Return [x, y] of the center of cell containing provided text 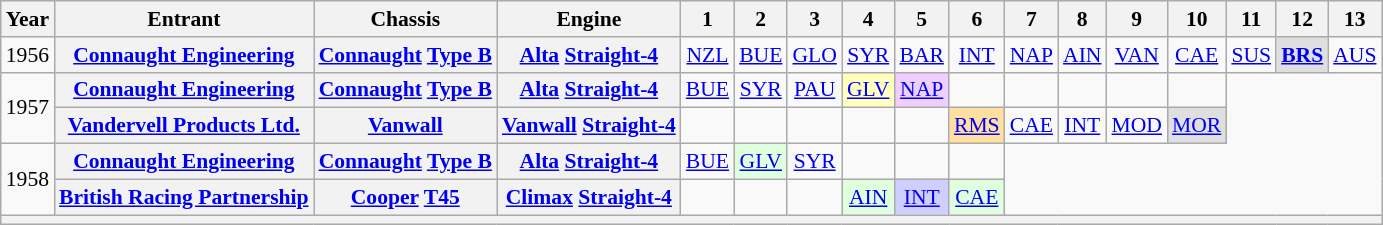
AUS [1354, 55]
Vanwall [406, 126]
Vanwall Straight-4 [589, 126]
Engine [589, 19]
6 [977, 19]
NZL [708, 55]
9 [1138, 19]
1 [708, 19]
Climax Straight-4 [589, 197]
3 [814, 19]
SUS [1251, 55]
MOD [1138, 126]
BAR [922, 55]
Vandervell Products Ltd. [184, 126]
Entrant [184, 19]
13 [1354, 19]
4 [868, 19]
British Racing Partnership [184, 197]
12 [1302, 19]
Chassis [406, 19]
10 [1196, 19]
8 [1082, 19]
2 [760, 19]
1956 [28, 55]
1958 [28, 180]
RMS [977, 126]
Year [28, 19]
11 [1251, 19]
7 [1032, 19]
Cooper T45 [406, 197]
VAN [1138, 55]
1957 [28, 108]
PAU [814, 90]
5 [922, 19]
GLO [814, 55]
MOR [1196, 126]
BRS [1302, 55]
